Scan for the cell matching the given text and deliver its [X, Y] coordinate at center. 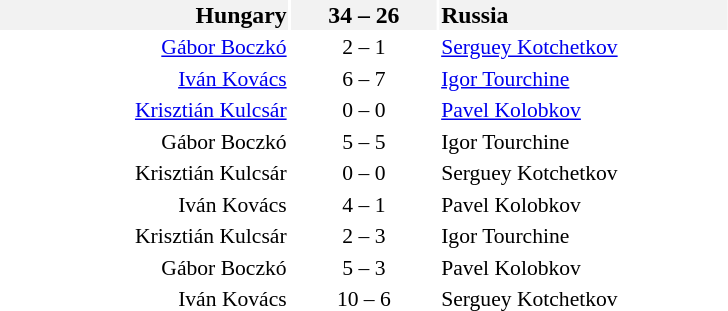
5 – 5 [364, 142]
4 – 1 [364, 204]
2 – 3 [364, 236]
6 – 7 [364, 78]
2 – 1 [364, 47]
Hungary [144, 15]
Russia [584, 15]
34 – 26 [364, 15]
5 – 3 [364, 268]
